Capture the cell that displays the provided text and extract its [x, y] central coordinate. 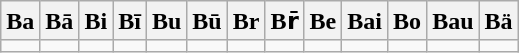
Bu [166, 21]
Be [323, 21]
Bo [408, 21]
Bi [96, 21]
Bū [207, 21]
Bī [130, 21]
Ba [20, 21]
Bā [60, 21]
Bau [453, 21]
Br [246, 21]
Bä [498, 21]
Br̄ [284, 21]
Bai [365, 21]
